Capture the cell that displays the provided text and extract its [X, Y] central coordinate. 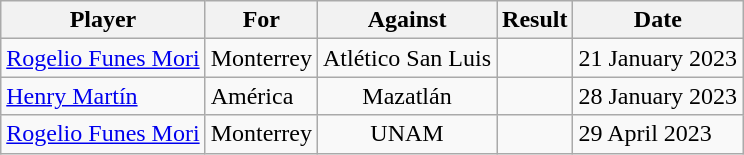
Result [535, 20]
Henry Martín [103, 96]
UNAM [408, 134]
29 April 2023 [658, 134]
21 January 2023 [658, 58]
Atlético San Luis [408, 58]
For [261, 20]
28 January 2023 [658, 96]
Date [658, 20]
Against [408, 20]
Player [103, 20]
América [261, 96]
Mazatlán [408, 96]
